Identify which cell holds the provided text, then report its [X, Y] central coordinate. 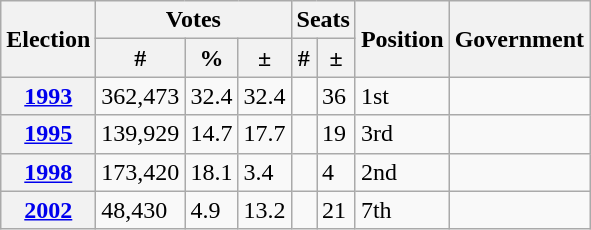
1993 [48, 96]
Position [402, 39]
13.2 [264, 210]
Seats [323, 20]
18.1 [212, 172]
% [212, 58]
21 [336, 210]
Government [519, 39]
1995 [48, 134]
2nd [402, 172]
2002 [48, 210]
17.7 [264, 134]
173,420 [140, 172]
Votes [194, 20]
14.7 [212, 134]
1st [402, 96]
Election [48, 39]
362,473 [140, 96]
3rd [402, 134]
36 [336, 96]
7th [402, 210]
3.4 [264, 172]
4 [336, 172]
48,430 [140, 210]
1998 [48, 172]
4.9 [212, 210]
19 [336, 134]
139,929 [140, 134]
